Locate the cell with the specified text and output its [x, y] center coordinate. 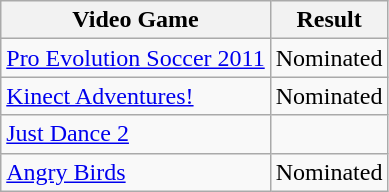
Kinect Adventures! [136, 96]
Pro Evolution Soccer 2011 [136, 58]
Result [329, 20]
Video Game [136, 20]
Angry Birds [136, 172]
Just Dance 2 [136, 134]
